Detect which cell encompasses the target text, then output its [X, Y] center coordinate. 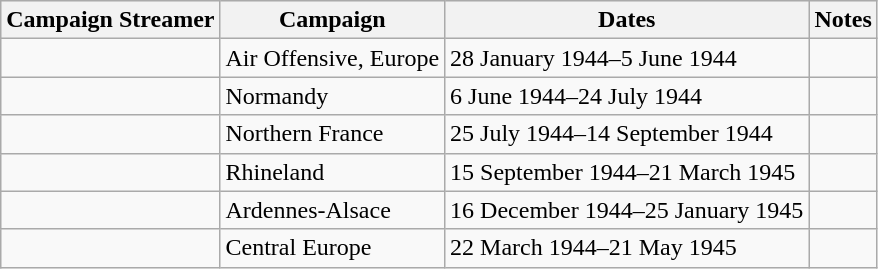
15 September 1944–21 March 1945 [627, 172]
16 December 1944–25 January 1945 [627, 210]
Rhineland [332, 172]
Campaign Streamer [110, 20]
28 January 1944–5 June 1944 [627, 58]
Ardennes-Alsace [332, 210]
25 July 1944–14 September 1944 [627, 134]
Notes [843, 20]
Dates [627, 20]
Northern France [332, 134]
22 March 1944–21 May 1945 [627, 248]
6 June 1944–24 July 1944 [627, 96]
Air Offensive, Europe [332, 58]
Normandy [332, 96]
Central Europe [332, 248]
Campaign [332, 20]
